Detect which cell encompasses the target text, then output its [X, Y] center coordinate. 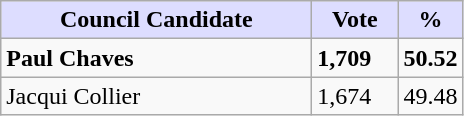
49.48 [430, 96]
1,709 [355, 58]
Vote [355, 20]
% [430, 20]
Paul Chaves [156, 58]
50.52 [430, 58]
Jacqui Collier [156, 96]
Council Candidate [156, 20]
1,674 [355, 96]
